Return the (x, y) coordinate for the center point of the cell that contains the specified text.  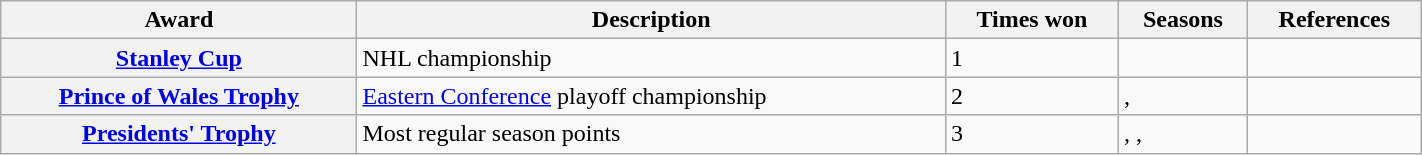
NHL championship (652, 58)
Eastern Conference playoff championship (652, 96)
Seasons (1182, 20)
Prince of Wales Trophy (179, 96)
Description (652, 20)
References (1334, 20)
, (1182, 96)
Stanley Cup (179, 58)
2 (1032, 96)
Presidents' Trophy (179, 134)
Award (179, 20)
Most regular season points (652, 134)
3 (1032, 134)
, , (1182, 134)
1 (1032, 58)
Times won (1032, 20)
